From the cell containing the given text, extract its center point as (x, y) coordinate. 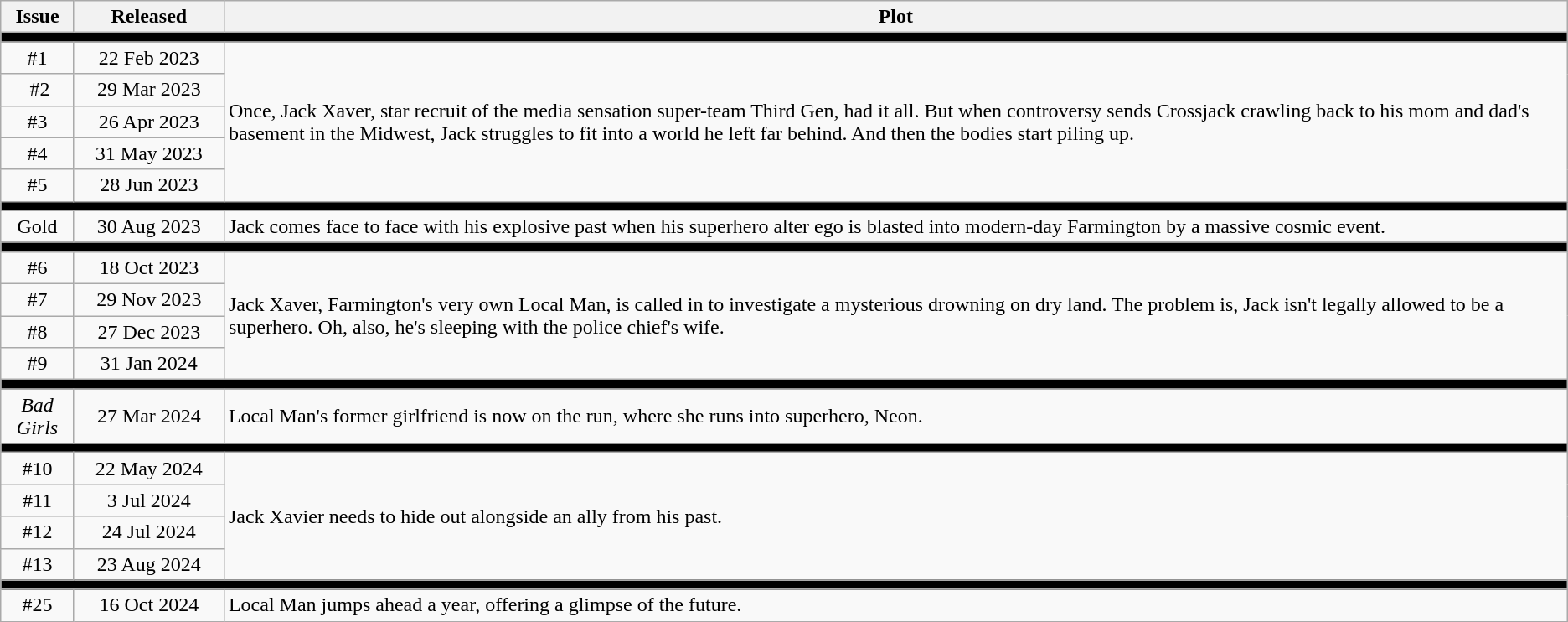
27 Mar 2024 (149, 416)
28 Jun 2023 (149, 185)
Bad Girls (38, 416)
#6 (38, 267)
#9 (38, 364)
#13 (38, 564)
Plot (895, 17)
#11 (38, 500)
Local Man's former girlfriend is now on the run, where she runs into superhero, Neon. (895, 416)
27 Dec 2023 (149, 331)
#3 (38, 122)
31 Jan 2024 (149, 364)
22 Feb 2023 (149, 58)
#10 (38, 469)
Released (149, 17)
29 Nov 2023 (149, 299)
#7 (38, 299)
#5 (38, 185)
Jack comes face to face with his explosive past when his superhero alter ego is blasted into modern-day Farmington by a massive cosmic event. (895, 226)
#25 (38, 605)
23 Aug 2024 (149, 564)
31 May 2023 (149, 153)
#2 (38, 90)
26 Apr 2023 (149, 122)
#12 (38, 532)
22 May 2024 (149, 469)
16 Oct 2024 (149, 605)
Gold (38, 226)
29 Mar 2023 (149, 90)
24 Jul 2024 (149, 532)
Issue (38, 17)
30 Aug 2023 (149, 226)
#8 (38, 331)
#1 (38, 58)
#4 (38, 153)
Jack Xavier needs to hide out alongside an ally from his past. (895, 516)
Local Man jumps ahead a year, offering a glimpse of the future. (895, 605)
3 Jul 2024 (149, 500)
18 Oct 2023 (149, 267)
